Find where the given text appears and provide that cell's center as (X, Y) coordinate. 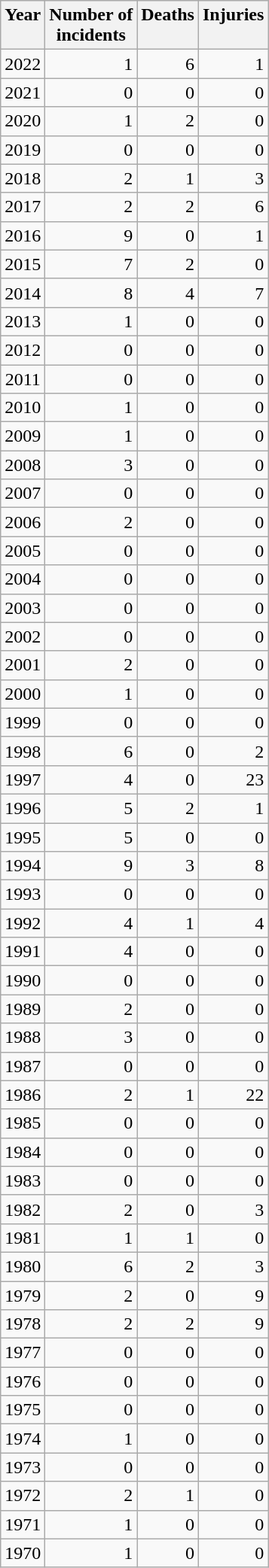
1988 (23, 1038)
1985 (23, 1123)
1995 (23, 837)
2015 (23, 264)
2011 (23, 378)
1972 (23, 1496)
2014 (23, 293)
1984 (23, 1152)
2022 (23, 64)
2000 (23, 694)
2012 (23, 350)
Year (23, 26)
1986 (23, 1095)
1989 (23, 1009)
2007 (23, 494)
1991 (23, 952)
1973 (23, 1467)
2019 (23, 150)
1978 (23, 1324)
1981 (23, 1238)
2016 (23, 236)
2006 (23, 522)
1979 (23, 1295)
1994 (23, 866)
Injuries (233, 26)
1975 (23, 1410)
2010 (23, 408)
2020 (23, 121)
1980 (23, 1266)
1992 (23, 923)
Number ofincidents (91, 26)
1987 (23, 1066)
1990 (23, 980)
1983 (23, 1181)
1993 (23, 895)
1974 (23, 1439)
2018 (23, 178)
1996 (23, 808)
1998 (23, 751)
2008 (23, 465)
2017 (23, 207)
2003 (23, 608)
1982 (23, 1209)
1999 (23, 722)
2002 (23, 637)
1976 (23, 1381)
1970 (23, 1553)
2004 (23, 579)
1997 (23, 779)
22 (233, 1095)
2013 (23, 321)
1977 (23, 1353)
2001 (23, 665)
2021 (23, 93)
1971 (23, 1524)
23 (233, 779)
2005 (23, 551)
Deaths (168, 26)
2009 (23, 436)
